Return (X, Y) of the center of cell containing provided text 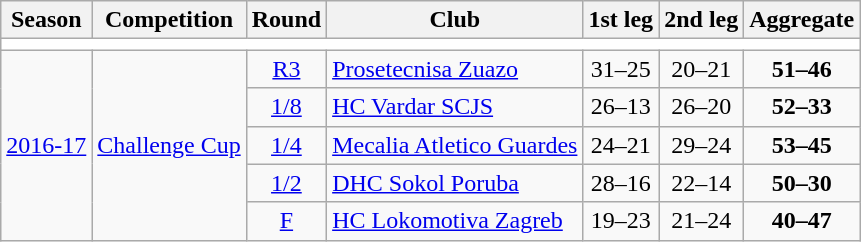
21–24 (702, 221)
Prosetecnisa Zuazo (455, 69)
1/8 (286, 107)
29–24 (702, 145)
22–14 (702, 183)
Club (455, 20)
50–30 (802, 183)
24–21 (621, 145)
Challenge Cup (169, 145)
2016-17 (46, 145)
1/2 (286, 183)
53–45 (802, 145)
DHC Sokol Poruba (455, 183)
26–13 (621, 107)
20–21 (702, 69)
HC Vardar SCJS (455, 107)
1/4 (286, 145)
1st leg (621, 20)
Competition (169, 20)
Mecalia Atletico Guardes (455, 145)
28–16 (621, 183)
R3 (286, 69)
Aggregate (802, 20)
2nd leg (702, 20)
HC Lokomotiva Zagreb (455, 221)
F (286, 221)
Season (46, 20)
51–46 (802, 69)
40–47 (802, 221)
26–20 (702, 107)
19–23 (621, 221)
Round (286, 20)
52–33 (802, 107)
31–25 (621, 69)
